Identify which cell holds the provided text, then report its [x, y] central coordinate. 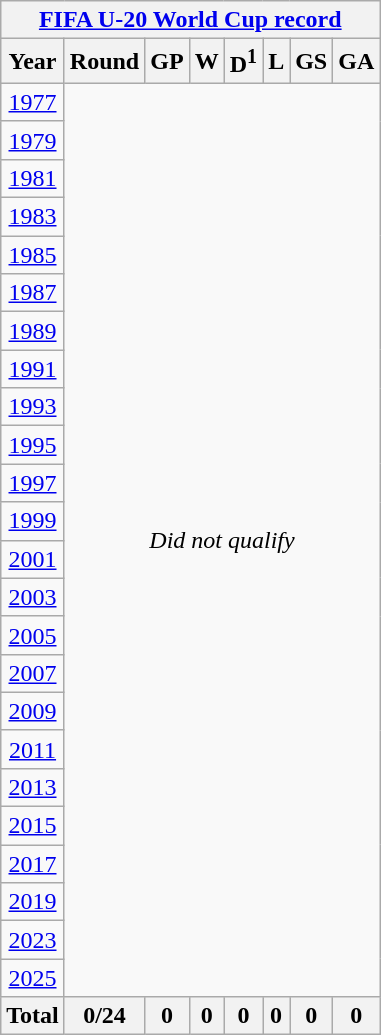
1995 [33, 445]
GA [356, 62]
2019 [33, 902]
GS [312, 62]
1989 [33, 331]
1997 [33, 483]
FIFA U-20 World Cup record [190, 20]
2017 [33, 864]
2007 [33, 673]
Did not qualify [222, 540]
1981 [33, 178]
1977 [33, 102]
D1 [243, 62]
2011 [33, 749]
2023 [33, 940]
0/24 [104, 1016]
Total [33, 1016]
1991 [33, 369]
2009 [33, 711]
1979 [33, 140]
2015 [33, 826]
L [276, 62]
2005 [33, 635]
GP [167, 62]
2025 [33, 978]
2001 [33, 559]
1993 [33, 407]
1999 [33, 521]
2013 [33, 787]
Year [33, 62]
Round [104, 62]
2003 [33, 597]
W [206, 62]
1985 [33, 255]
1987 [33, 293]
1983 [33, 217]
